Pinpoint the cell where the given text exists, returning its (X, Y) midpoint coordinate. 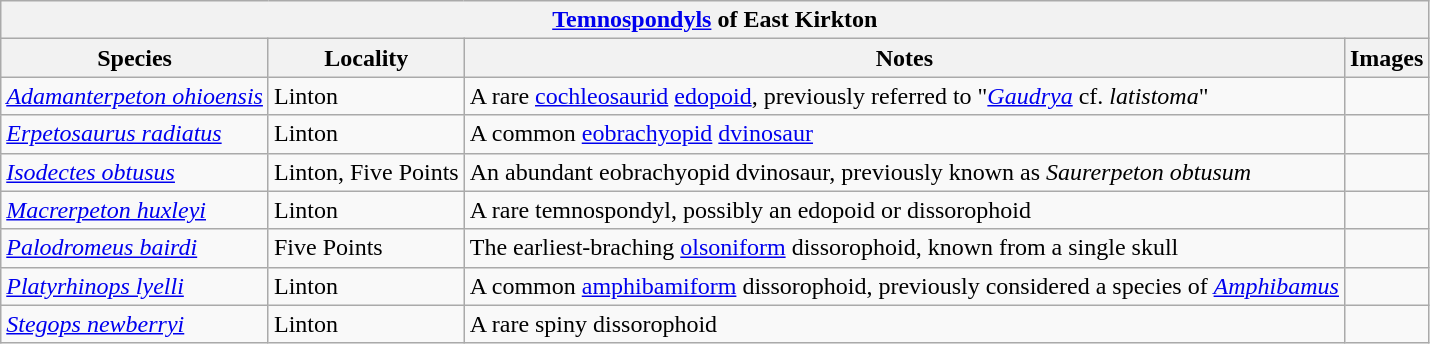
A common eobrachyopid dvinosaur (904, 134)
A rare temnospondyl, possibly an edopoid or dissorophoid (904, 210)
An abundant eobrachyopid dvinosaur, previously known as Saurerpeton obtusum (904, 172)
Five Points (366, 248)
Stegops newberryi (135, 324)
Adamanterpeton ohioensis (135, 96)
Temnospondyls of East Kirkton (715, 20)
Isodectes obtusus (135, 172)
Platyrhinops lyelli (135, 286)
Erpetosaurus radiatus (135, 134)
Linton, Five Points (366, 172)
Macrerpeton huxleyi (135, 210)
Palodromeus bairdi (135, 248)
The earliest-braching olsoniform dissorophoid, known from a single skull (904, 248)
Images (1386, 58)
Locality (366, 58)
A common amphibamiform dissorophoid, previously considered a species of Amphibamus (904, 286)
A rare cochleosaurid edopoid, previously referred to "Gaudrya cf. latistoma" (904, 96)
A rare spiny dissorophoid (904, 324)
Notes (904, 58)
Species (135, 58)
